From the cell containing the given text, extract its center point as [X, Y] coordinate. 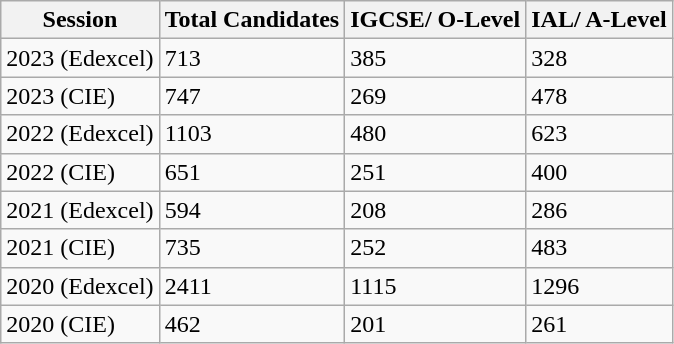
594 [252, 210]
2021 (CIE) [80, 248]
747 [252, 96]
1115 [436, 286]
252 [436, 248]
480 [436, 134]
483 [599, 248]
269 [436, 96]
1296 [599, 286]
201 [436, 324]
735 [252, 248]
1103 [252, 134]
Session [80, 20]
713 [252, 58]
2023 (CIE) [80, 96]
IGCSE/ O-Level [436, 20]
2023 (Edexcel) [80, 58]
IAL/ A-Level [599, 20]
400 [599, 172]
385 [436, 58]
261 [599, 324]
251 [436, 172]
2411 [252, 286]
462 [252, 324]
286 [599, 210]
651 [252, 172]
2022 (CIE) [80, 172]
2020 (Edexcel) [80, 286]
Total Candidates [252, 20]
208 [436, 210]
328 [599, 58]
2021 (Edexcel) [80, 210]
478 [599, 96]
2022 (Edexcel) [80, 134]
623 [599, 134]
2020 (CIE) [80, 324]
